Locate the cell with the specified text and output its [x, y] center coordinate. 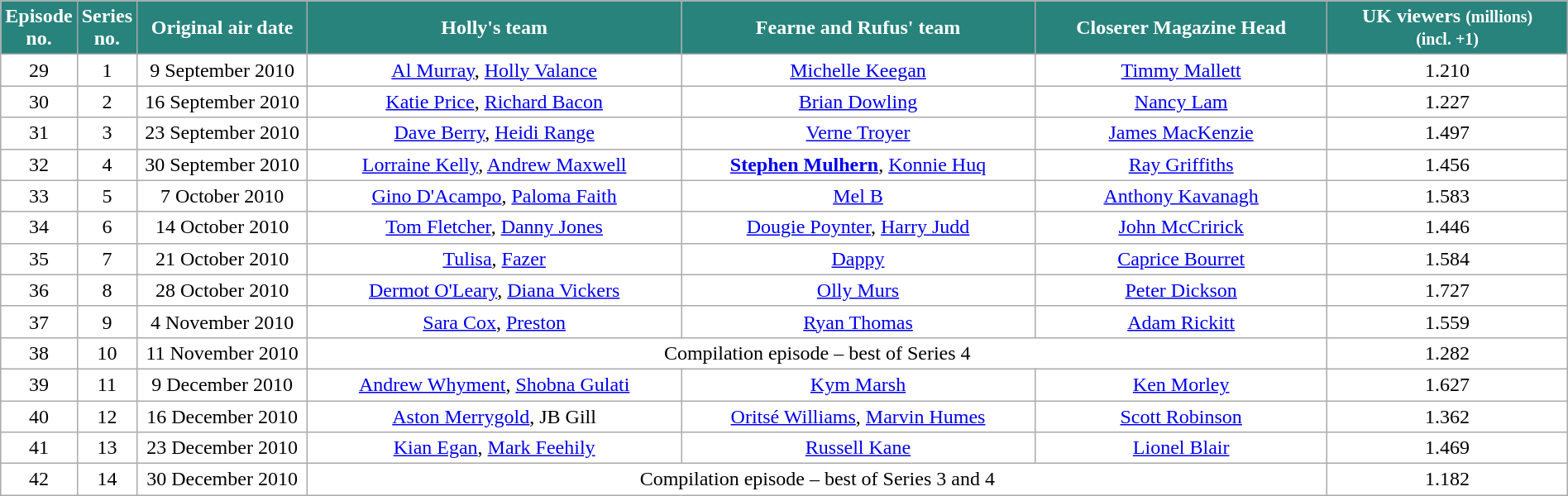
Dougie Poynter, Harry Judd [858, 227]
Al Murray, Holly Valance [495, 70]
John McCririck [1181, 227]
21 October 2010 [222, 259]
36 [39, 290]
13 [107, 448]
Caprice Bourret [1181, 259]
1.182 [1447, 479]
28 October 2010 [222, 290]
1.583 [1447, 196]
Anthony Kavanagh [1181, 196]
23 December 2010 [222, 448]
14 [107, 479]
1.362 [1447, 416]
4 November 2010 [222, 322]
31 [39, 133]
James MacKenzie [1181, 133]
4 [107, 165]
Russell Kane [858, 448]
Seriesno. [107, 28]
9 September 2010 [222, 70]
2 [107, 102]
7 October 2010 [222, 196]
1.627 [1447, 384]
5 [107, 196]
9 December 2010 [222, 384]
Dermot O'Leary, Diana Vickers [495, 290]
29 [39, 70]
Scott Robinson [1181, 416]
Holly's team [495, 28]
Stephen Mulhern, Konnie Huq [858, 165]
41 [39, 448]
6 [107, 227]
Brian Dowling [858, 102]
Kian Egan, Mark Feehily [495, 448]
Sara Cox, Preston [495, 322]
33 [39, 196]
Mel B [858, 196]
UK viewers (millions)(incl. +1) [1447, 28]
1.456 [1447, 165]
Tulisa, Fazer [495, 259]
Olly Murs [858, 290]
1.497 [1447, 133]
Ryan Thomas [858, 322]
1.727 [1447, 290]
Verne Troyer [858, 133]
1.282 [1447, 353]
Michelle Keegan [858, 70]
14 October 2010 [222, 227]
11 November 2010 [222, 353]
3 [107, 133]
Episodeno. [39, 28]
7 [107, 259]
30 September 2010 [222, 165]
Katie Price, Richard Bacon [495, 102]
1.227 [1447, 102]
16 December 2010 [222, 416]
8 [107, 290]
Nancy Lam [1181, 102]
1.469 [1447, 448]
Andrew Whyment, Shobna Gulati [495, 384]
Kym Marsh [858, 384]
10 [107, 353]
Closerer Magazine Head [1181, 28]
Ray Griffiths [1181, 165]
Adam Rickitt [1181, 322]
Gino D'Acampo, Paloma Faith [495, 196]
30 [39, 102]
Fearne and Rufus' team [858, 28]
38 [39, 353]
Peter Dickson [1181, 290]
1.446 [1447, 227]
35 [39, 259]
Lionel Blair [1181, 448]
11 [107, 384]
Tom Fletcher, Danny Jones [495, 227]
Compilation episode – best of Series 4 [817, 353]
30 December 2010 [222, 479]
Lorraine Kelly, Andrew Maxwell [495, 165]
16 September 2010 [222, 102]
Ken Morley [1181, 384]
Dave Berry, Heidi Range [495, 133]
Original air date [222, 28]
39 [39, 384]
12 [107, 416]
1 [107, 70]
34 [39, 227]
Dappy [858, 259]
1.559 [1447, 322]
23 September 2010 [222, 133]
Compilation episode – best of Series 3 and 4 [817, 479]
32 [39, 165]
9 [107, 322]
Timmy Mallett [1181, 70]
37 [39, 322]
Oritsé Williams, Marvin Humes [858, 416]
1.210 [1447, 70]
Aston Merrygold, JB Gill [495, 416]
1.584 [1447, 259]
40 [39, 416]
42 [39, 479]
